Determine the (X, Y) coordinate at the center of the cell enclosing the given text.  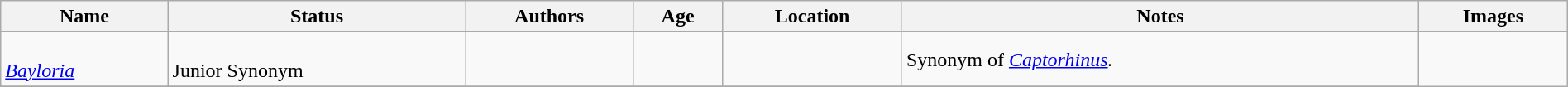
Images (1494, 17)
Synonym of Captorhinus. (1159, 60)
Notes (1159, 17)
Status (317, 17)
Age (678, 17)
Junior Synonym (317, 60)
Location (812, 17)
Authors (549, 17)
Bayloria (84, 60)
Name (84, 17)
